Extract the (X, Y) coordinate from the center of the cell holding the provided text.  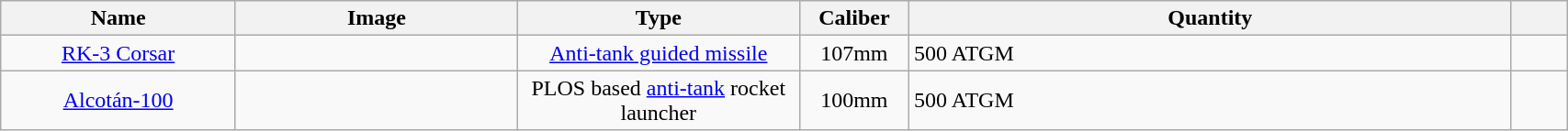
100mm (854, 101)
Anti-tank guided missile (658, 53)
PLOS based anti-tank rocket launcher (658, 101)
Quantity (1211, 18)
Name (118, 18)
Type (658, 18)
RK-3 Corsar (118, 53)
Alcotán-100 (118, 101)
Image (377, 18)
107mm (854, 53)
Caliber (854, 18)
